Find where the given text appears and provide that cell's center as (x, y) coordinate. 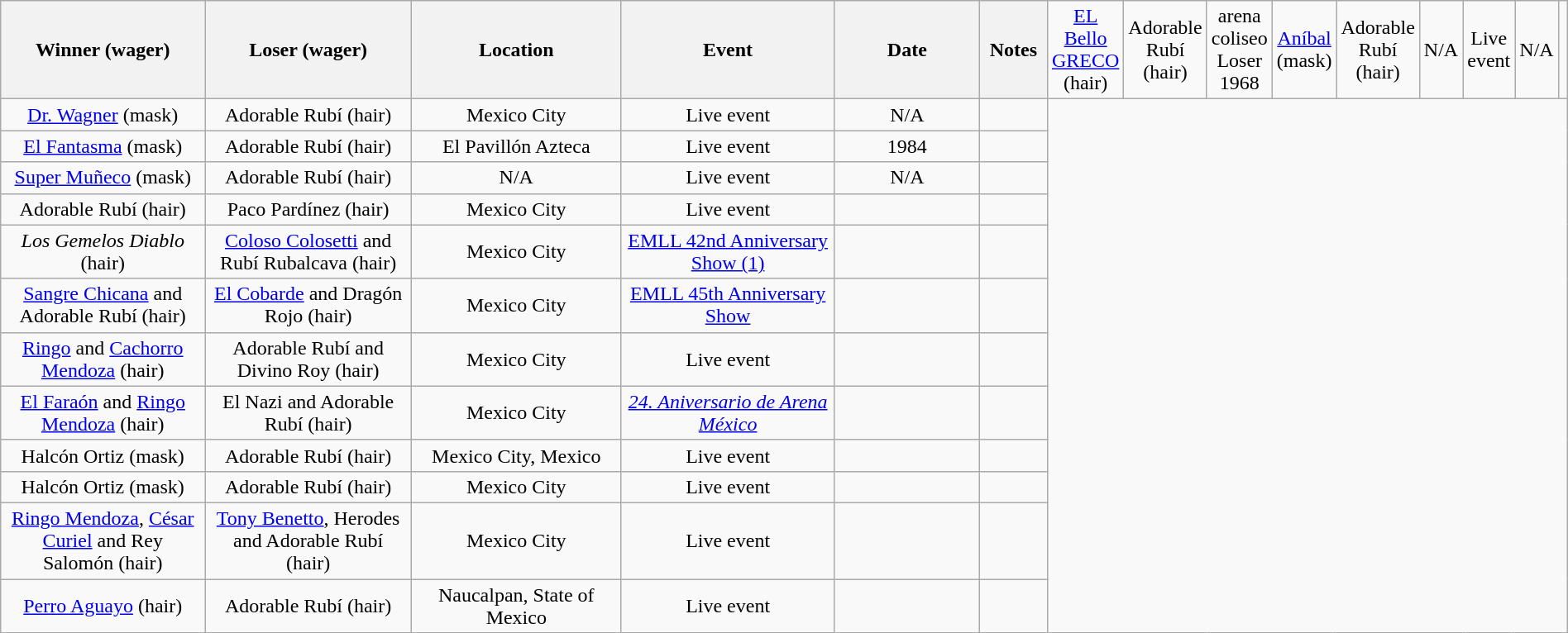
Mexico City, Mexico (516, 455)
1984 (906, 146)
Ringo Mendoza, César Curiel and Rey Salomón (hair) (103, 540)
Naucalpan, State of Mexico (516, 605)
El Fantasma (mask) (103, 146)
Notes (1013, 50)
arena coliseo Loser 1968 (1239, 50)
Adorable Rubí and Divino Roy (hair) (308, 359)
Paco Pardínez (hair) (308, 209)
EMLL 42nd Anniversary Show (1) (728, 251)
Tony Benetto, Herodes and Adorable Rubí (hair) (308, 540)
Loser (wager) (308, 50)
Date (906, 50)
Location (516, 50)
Dr. Wagner (mask) (103, 115)
EMLL 45th Anniversary Show (728, 306)
Ringo and Cachorro Mendoza (hair) (103, 359)
El Nazi and Adorable Rubí (hair) (308, 413)
El Pavillón Azteca (516, 146)
Coloso Colosetti and Rubí Rubalcava (hair) (308, 251)
Aníbal (mask) (1304, 50)
Perro Aguayo (hair) (103, 605)
El Faraón and Ringo Mendoza (hair) (103, 413)
Winner (wager) (103, 50)
Los Gemelos Diablo (hair) (103, 251)
24. Aniversario de Arena México (728, 413)
Super Muñeco (mask) (103, 178)
El Cobarde and Dragón Rojo (hair) (308, 306)
Sangre Chicana and Adorable Rubí (hair) (103, 306)
Event (728, 50)
EL Bello GRECO (hair) (1085, 50)
